Determine the (x, y) coordinate at the center of the cell enclosing the given text.  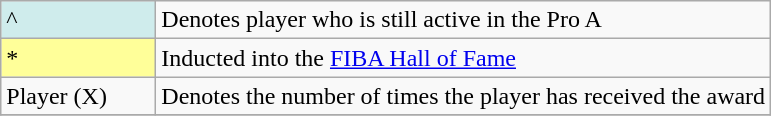
Player (X) (78, 96)
^ (78, 20)
* (78, 58)
Denotes player who is still active in the Pro A (464, 20)
Denotes the number of times the player has received the award (464, 96)
Inducted into the FIBA Hall of Fame (464, 58)
